Identify which cell holds the provided text, then report its [x, y] central coordinate. 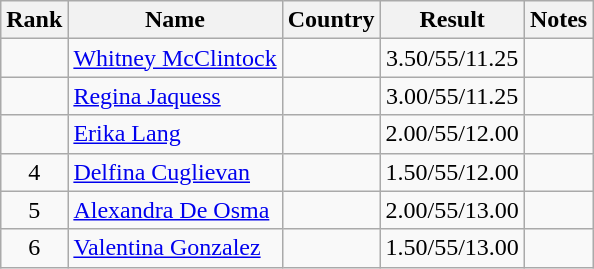
Valentina Gonzalez [175, 248]
Rank [34, 20]
6 [34, 248]
Country [331, 20]
2.00/55/13.00 [452, 210]
5 [34, 210]
Name [175, 20]
3.00/55/11.25 [452, 96]
Regina Jaquess [175, 96]
Erika Lang [175, 134]
2.00/55/12.00 [452, 134]
Whitney McClintock [175, 58]
1.50/55/13.00 [452, 248]
Alexandra De Osma [175, 210]
Delfina Cuglievan [175, 172]
1.50/55/12.00 [452, 172]
Notes [558, 20]
4 [34, 172]
3.50/55/11.25 [452, 58]
Result [452, 20]
